From the cell containing the given text, extract its center point as [X, Y] coordinate. 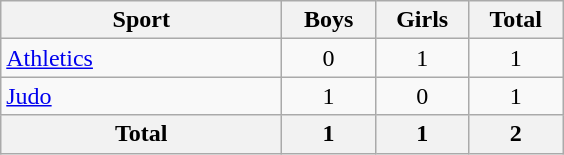
2 [516, 134]
Girls [422, 20]
Sport [142, 20]
Boys [329, 20]
Judo [142, 96]
Athletics [142, 58]
